Return [X, Y] of the center of cell containing provided text 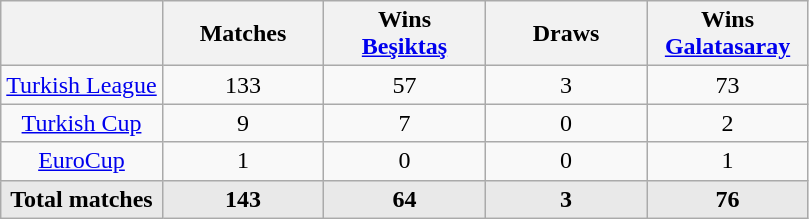
WinsGalatasaray [728, 34]
143 [243, 199]
9 [243, 123]
Matches [243, 34]
73 [728, 85]
7 [405, 123]
Turkish Cup [82, 123]
Turkish League [82, 85]
WinsBeşiktaş [405, 34]
EuroCup [82, 161]
Total matches [82, 199]
64 [405, 199]
2 [728, 123]
76 [728, 199]
133 [243, 85]
57 [405, 85]
Draws [566, 34]
